Pinpoint the cell where the given text exists, returning its [x, y] midpoint coordinate. 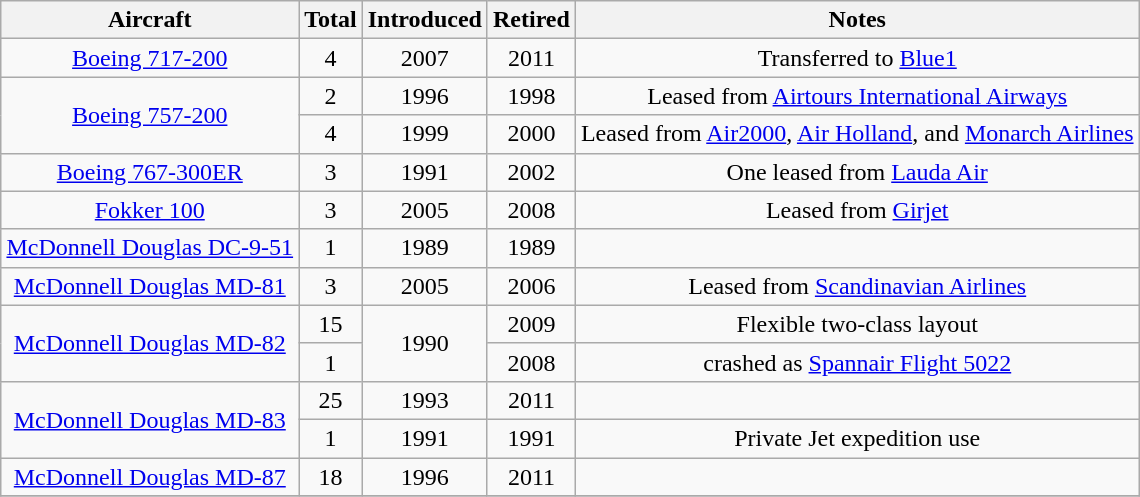
McDonnell Douglas MD-87 [150, 477]
crashed as Spannair Flight 5022 [857, 362]
1993 [424, 400]
Notes [857, 20]
15 [331, 324]
One leased from Lauda Air [857, 172]
Boeing 767-300ER [150, 172]
Private Jet expedition use [857, 438]
2 [331, 96]
Fokker 100 [150, 210]
Leased from Airtours International Airways [857, 96]
25 [331, 400]
Aircraft [150, 20]
1990 [424, 343]
Total [331, 20]
Transferred to Blue1 [857, 58]
2000 [531, 134]
2002 [531, 172]
Leased from Girjet [857, 210]
2007 [424, 58]
Introduced [424, 20]
McDonnell Douglas DC-9-51 [150, 248]
Boeing 757-200 [150, 115]
1999 [424, 134]
2006 [531, 286]
McDonnell Douglas MD-81 [150, 286]
18 [331, 477]
Boeing 717-200 [150, 58]
McDonnell Douglas MD-82 [150, 343]
Leased from Air2000, Air Holland, and Monarch Airlines [857, 134]
Flexible two-class layout [857, 324]
Leased from Scandinavian Airlines [857, 286]
McDonnell Douglas MD-83 [150, 419]
1998 [531, 96]
2009 [531, 324]
Retired [531, 20]
